For the text-containing cell, return its midpoint in [x, y] coordinate format. 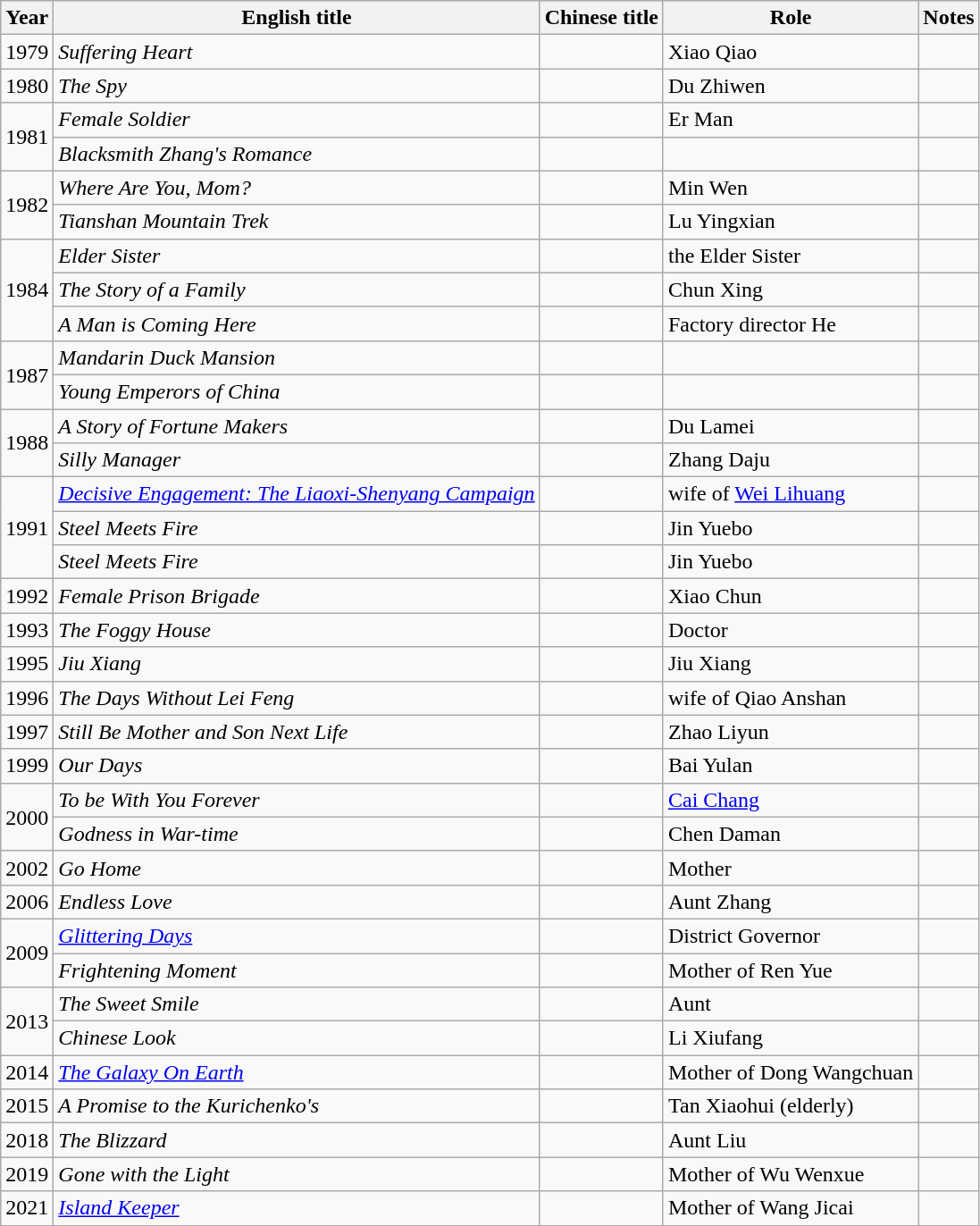
wife of Wei Lihuang [790, 494]
Tan Xiaohui (elderly) [790, 1106]
Notes [949, 18]
the Elder Sister [790, 256]
Aunt [790, 1004]
Min Wen [790, 188]
1980 [27, 86]
Frightening Moment [297, 970]
1979 [27, 52]
2013 [27, 1021]
wife of Qiao Anshan [790, 698]
Female Prison Brigade [297, 596]
Glittering Days [297, 936]
Mother of Wang Jicai [790, 1208]
1997 [27, 732]
Aunt Liu [790, 1140]
2009 [27, 953]
Young Emperors of China [297, 391]
The Galaxy On Earth [297, 1072]
A Story of Fortune Makers [297, 426]
Du Zhiwen [790, 86]
Mother [790, 868]
Bai Yulan [790, 766]
Lu Yingxian [790, 222]
Silly Manager [297, 460]
1984 [27, 290]
Cai Chang [790, 800]
1993 [27, 630]
Xiao Qiao [790, 52]
Chen Daman [790, 834]
2019 [27, 1174]
2002 [27, 868]
Zhang Daju [790, 460]
Aunt Zhang [790, 902]
Mother of Ren Yue [790, 970]
2018 [27, 1140]
The Sweet Smile [297, 1004]
To be With You Forever [297, 800]
The Blizzard [297, 1140]
1995 [27, 664]
1992 [27, 596]
A Promise to the Kurichenko's [297, 1106]
Doctor [790, 630]
Where Are You, Mom? [297, 188]
Our Days [297, 766]
Island Keeper [297, 1208]
Decisive Engagement: The Liaoxi-Shenyang Campaign [297, 494]
1988 [27, 443]
Chinese Look [297, 1038]
2014 [27, 1072]
Er Man [790, 120]
Suffering Heart [297, 52]
Elder Sister [297, 256]
Factory director He [790, 323]
Mother of Dong Wangchuan [790, 1072]
2006 [27, 902]
Endless Love [297, 902]
Chun Xing [790, 290]
2015 [27, 1106]
The Days Without Lei Feng [297, 698]
Mandarin Duck Mansion [297, 357]
District Governor [790, 936]
Tianshan Mountain Trek [297, 222]
Blacksmith Zhang's Romance [297, 154]
1999 [27, 766]
Still Be Mother and Son Next Life [297, 732]
Year [27, 18]
Zhao Liyun [790, 732]
1996 [27, 698]
Role [790, 18]
1987 [27, 374]
The Foggy House [297, 630]
Li Xiufang [790, 1038]
1981 [27, 137]
Gone with the Light [297, 1174]
Xiao Chun [790, 596]
Mother of Wu Wenxue [790, 1174]
Godness in War-time [297, 834]
The Spy [297, 86]
English title [297, 18]
The Story of a Family [297, 290]
Go Home [297, 868]
1991 [27, 528]
1982 [27, 205]
Chinese title [601, 18]
Female Soldier [297, 120]
Du Lamei [790, 426]
A Man is Coming Here [297, 323]
2021 [27, 1208]
2000 [27, 817]
